From the cell containing the given text, extract its center point as [X, Y] coordinate. 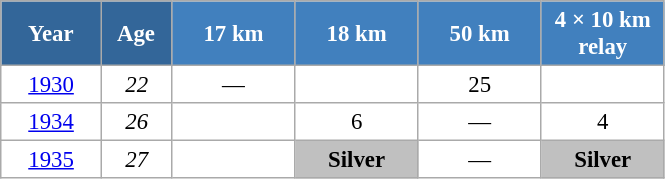
4 [602, 122]
17 km [234, 34]
1935 [52, 160]
6 [356, 122]
Age [136, 34]
1930 [52, 85]
25 [480, 85]
22 [136, 85]
18 km [356, 34]
50 km [480, 34]
4 × 10 km relay [602, 34]
27 [136, 160]
Year [52, 34]
1934 [52, 122]
26 [136, 122]
